Pinpoint the cell where the given text exists, returning its (X, Y) midpoint coordinate. 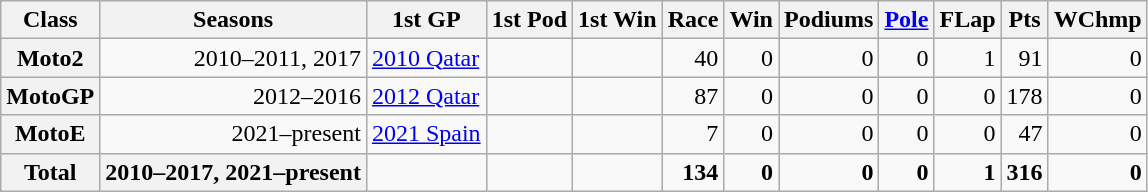
Win (752, 20)
178 (1024, 96)
1st Win (618, 20)
7 (693, 134)
MotoGP (50, 96)
1st Pod (529, 20)
1st GP (426, 20)
134 (693, 172)
91 (1024, 58)
Pole (906, 20)
87 (693, 96)
2021 Spain (426, 134)
Total (50, 172)
Seasons (234, 20)
Podiums (828, 20)
2010–2011, 2017 (234, 58)
316 (1024, 172)
2012 Qatar (426, 96)
40 (693, 58)
MotoE (50, 134)
2010–2017, 2021–present (234, 172)
2012–2016 (234, 96)
47 (1024, 134)
Moto2 (50, 58)
WChmp (1098, 20)
Pts (1024, 20)
FLap (968, 20)
Race (693, 20)
2010 Qatar (426, 58)
Class (50, 20)
2021–present (234, 134)
